Pinpoint the cell where the given text exists, returning its (x, y) midpoint coordinate. 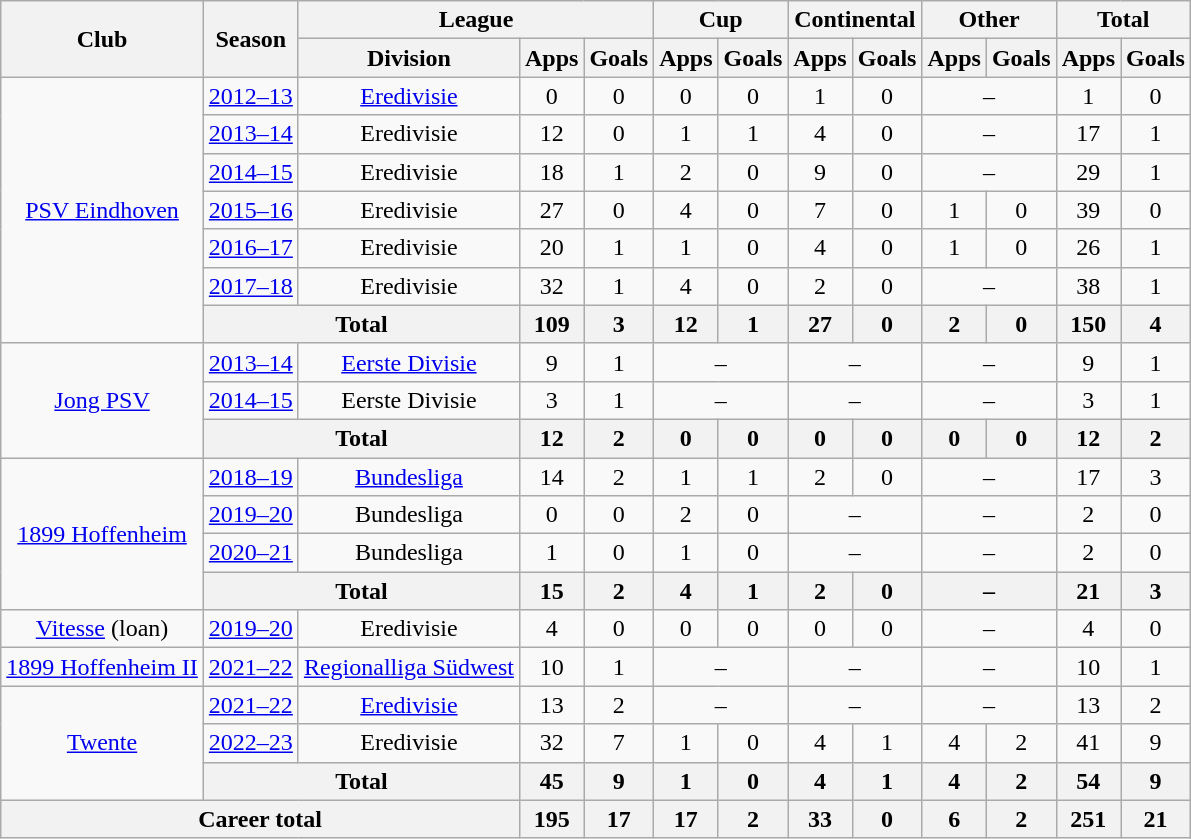
33 (820, 819)
109 (551, 324)
Continental (855, 20)
150 (1088, 324)
Other (989, 20)
251 (1088, 819)
1899 Hoffenheim (102, 534)
Career total (260, 819)
2018–19 (250, 477)
Division (408, 58)
Vitesse (loan) (102, 629)
39 (1088, 210)
18 (551, 172)
Twente (102, 743)
2016–17 (250, 248)
29 (1088, 172)
54 (1088, 781)
2012–13 (250, 96)
2022–23 (250, 743)
Cup (721, 20)
20 (551, 248)
2020–21 (250, 553)
26 (1088, 248)
League (476, 20)
45 (551, 781)
1899 Hoffenheim II (102, 667)
38 (1088, 286)
Season (250, 39)
Club (102, 39)
195 (551, 819)
6 (954, 819)
41 (1088, 743)
Jong PSV (102, 400)
PSV Eindhoven (102, 210)
2015–16 (250, 210)
15 (551, 591)
14 (551, 477)
Regionalliga Südwest (408, 667)
2017–18 (250, 286)
